Provide the [x, y] coordinate of the cell's center where the given text is located.  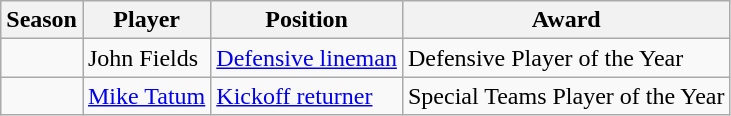
Season [42, 20]
Award [566, 20]
Kickoff returner [307, 96]
Mike Tatum [146, 96]
Defensive Player of the Year [566, 58]
Player [146, 20]
John Fields [146, 58]
Defensive lineman [307, 58]
Special Teams Player of the Year [566, 96]
Position [307, 20]
